Determine the (X, Y) coordinate at the center of the cell enclosing the given text.  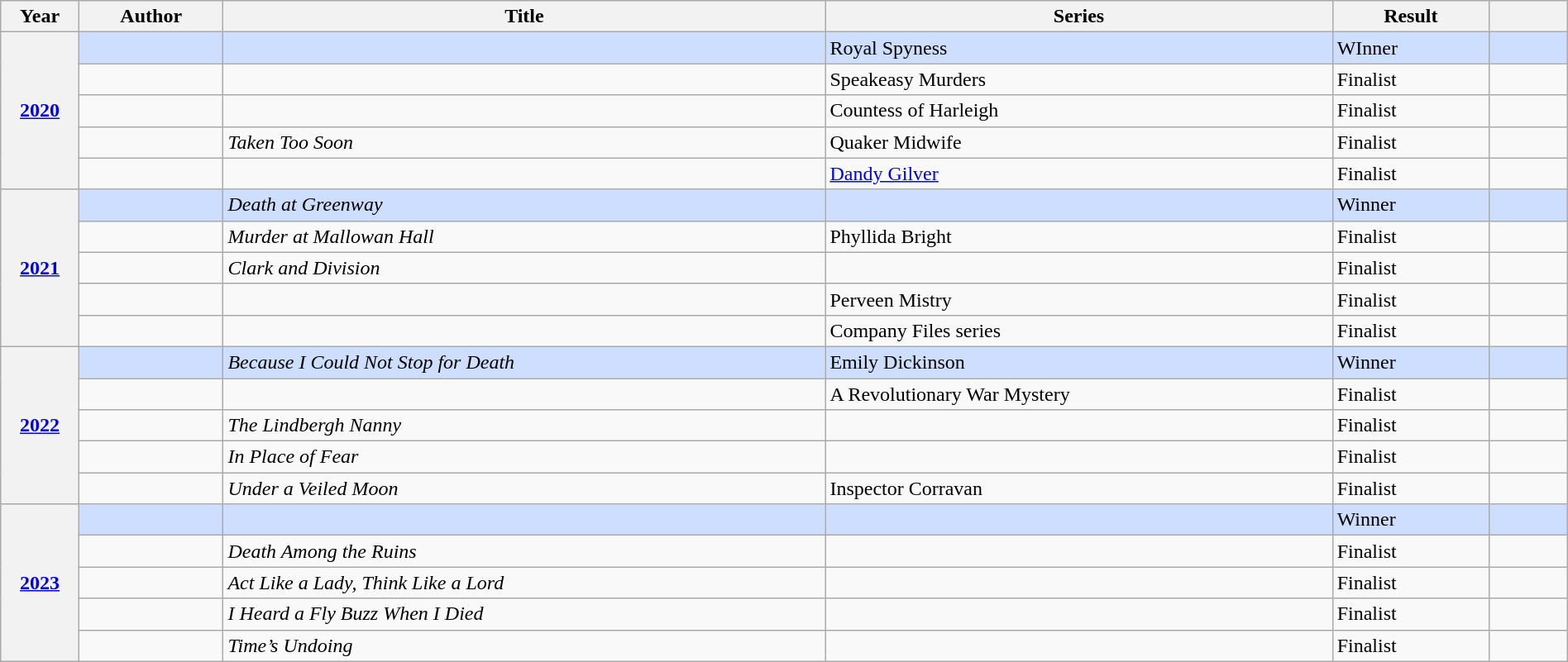
2023 (40, 583)
Perveen Mistry (1078, 299)
I Heard a Fly Buzz When I Died (524, 614)
In Place of Fear (524, 457)
The Lindbergh Nanny (524, 426)
Emily Dickinson (1078, 362)
Phyllida Bright (1078, 236)
Act Like a Lady, Think Like a Lord (524, 583)
Royal Spyness (1078, 48)
Quaker Midwife (1078, 142)
Murder at Mallowan Hall (524, 236)
2022 (40, 425)
Countess of Harleigh (1078, 111)
Title (524, 17)
Inspector Corravan (1078, 488)
Author (151, 17)
Speakeasy Murders (1078, 79)
Year (40, 17)
Death at Greenway (524, 205)
Time’s Undoing (524, 645)
WInner (1411, 48)
A Revolutionary War Mystery (1078, 394)
2021 (40, 268)
Because I Could Not Stop for Death (524, 362)
Series (1078, 17)
2020 (40, 111)
Taken Too Soon (524, 142)
Under a Veiled Moon (524, 488)
Dandy Gilver (1078, 174)
Result (1411, 17)
Clark and Division (524, 268)
Death Among the Ruins (524, 551)
Company Files series (1078, 331)
